Identify which cell holds the provided text, then report its (x, y) central coordinate. 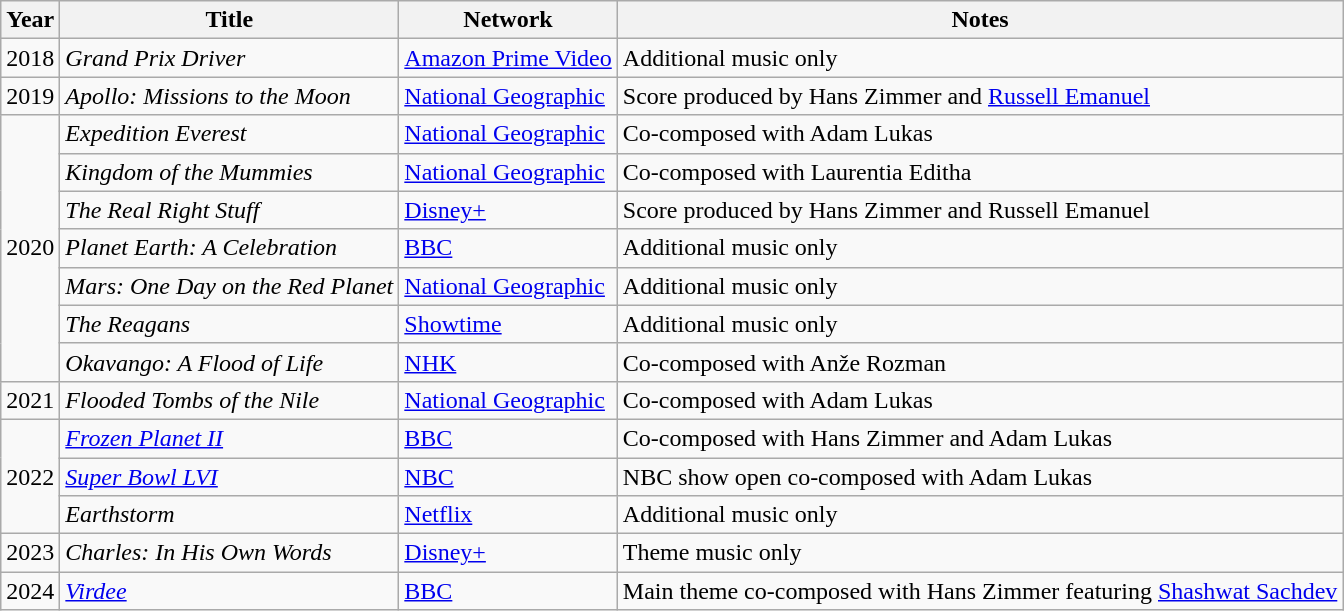
2020 (30, 248)
The Real Right Stuff (230, 210)
Network (508, 20)
2023 (30, 553)
Theme music only (980, 553)
Amazon Prime Video (508, 58)
2021 (30, 400)
Planet Earth: A Celebration (230, 248)
Year (30, 20)
Co-composed with Anže Rozman (980, 362)
Charles: In His Own Words (230, 553)
Super Bowl LVI (230, 477)
Co-composed with Laurentia Editha (980, 172)
Earthstorm (230, 515)
Flooded Tombs of the Nile (230, 400)
2024 (30, 591)
Okavango: A Flood of Life (230, 362)
Title (230, 20)
Main theme co-composed with Hans Zimmer featuring Shashwat Sachdev (980, 591)
The Reagans (230, 324)
NHK (508, 362)
Virdee (230, 591)
NBC show open co-composed with Adam Lukas (980, 477)
Expedition Everest (230, 134)
Mars: One Day on the Red Planet (230, 286)
NBC (508, 477)
Frozen Planet II (230, 438)
Apollo: Missions to the Moon (230, 96)
Netflix (508, 515)
2022 (30, 476)
Showtime (508, 324)
Kingdom of the Mummies (230, 172)
2019 (30, 96)
Grand Prix Driver (230, 58)
Co-composed with Hans Zimmer and Adam Lukas (980, 438)
Notes (980, 20)
2018 (30, 58)
